Output the [x, y] coordinate of the center of the cell containing the given text.  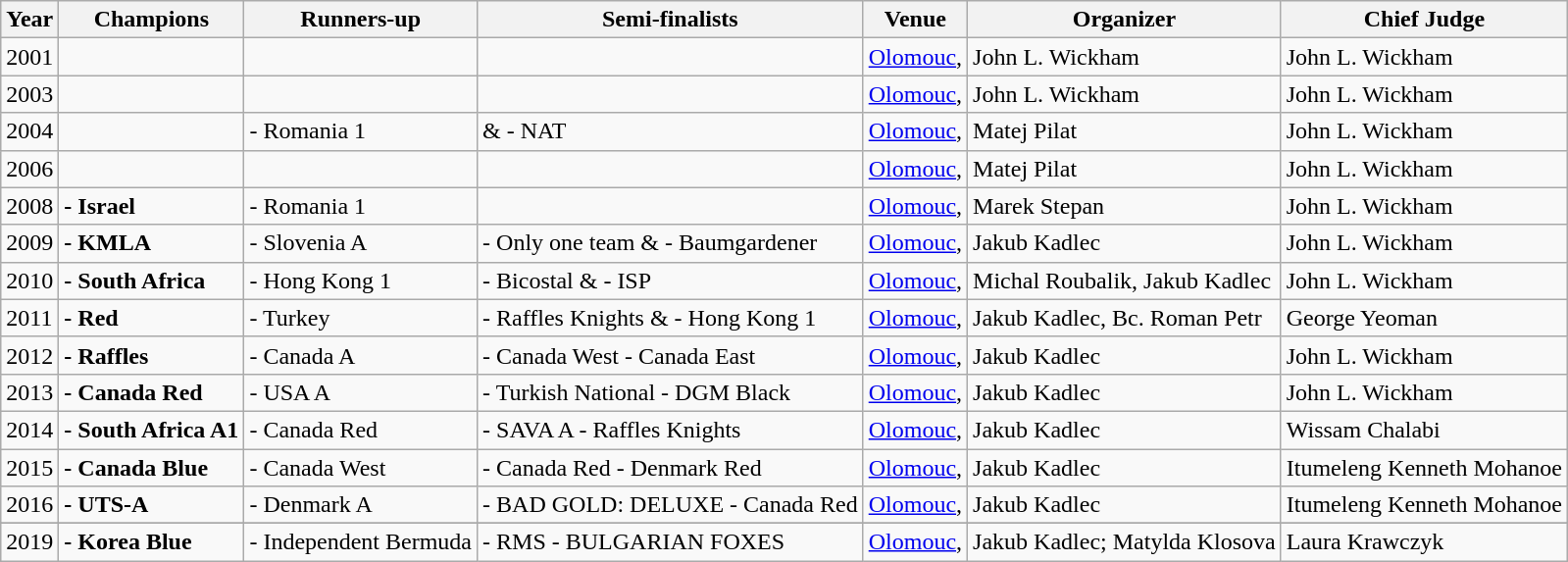
& - NAT [671, 131]
Runners-up [361, 20]
- Denmark A [361, 505]
- South Africa A1 [151, 430]
Michal Roubalik, Jakub Kadlec [1125, 281]
2004 [29, 131]
2012 [29, 355]
- KMLA [151, 243]
2008 [29, 206]
George Yeoman [1424, 318]
- Korea Blue [151, 542]
2010 [29, 281]
2009 [29, 243]
2011 [29, 318]
2019 [29, 542]
2015 [29, 468]
Laura Krawczyk [1424, 542]
Marek Stepan [1125, 206]
- Canada West - Canada East [671, 355]
- Turkey [361, 318]
- Israel [151, 206]
- UTS-A [151, 505]
- Raffles Knights & - Hong Kong 1 [671, 318]
- Canada Blue [151, 468]
- Slovenia A [361, 243]
Champions [151, 20]
Semi-finalists [671, 20]
2016 [29, 505]
- Canada A [361, 355]
- Turkish National - DGM Black [671, 392]
- Canada West [361, 468]
2003 [29, 94]
Venue [915, 20]
- USA A [361, 392]
- SAVA A - Raffles Knights [671, 430]
Organizer [1125, 20]
Wissam Chalabi [1424, 430]
Jakub Kadlec, Bc. Roman Petr [1125, 318]
2013 [29, 392]
Year [29, 20]
2006 [29, 169]
- Raffles [151, 355]
- South Africa [151, 281]
- Bicostal & - ISP [671, 281]
- BAD GOLD: DELUXE - Canada Red [671, 505]
Chief Judge [1424, 20]
- Canada Red - Denmark Red [671, 468]
2001 [29, 57]
2014 [29, 430]
- RMS - BULGARIAN FOXES [671, 542]
- Only one team & - Baumgardener [671, 243]
- Independent Bermuda [361, 542]
- Hong Kong 1 [361, 281]
- Red [151, 318]
Jakub Kadlec; Matylda Klosova [1125, 542]
